Output the (x, y) coordinate of the center of the cell containing the given text.  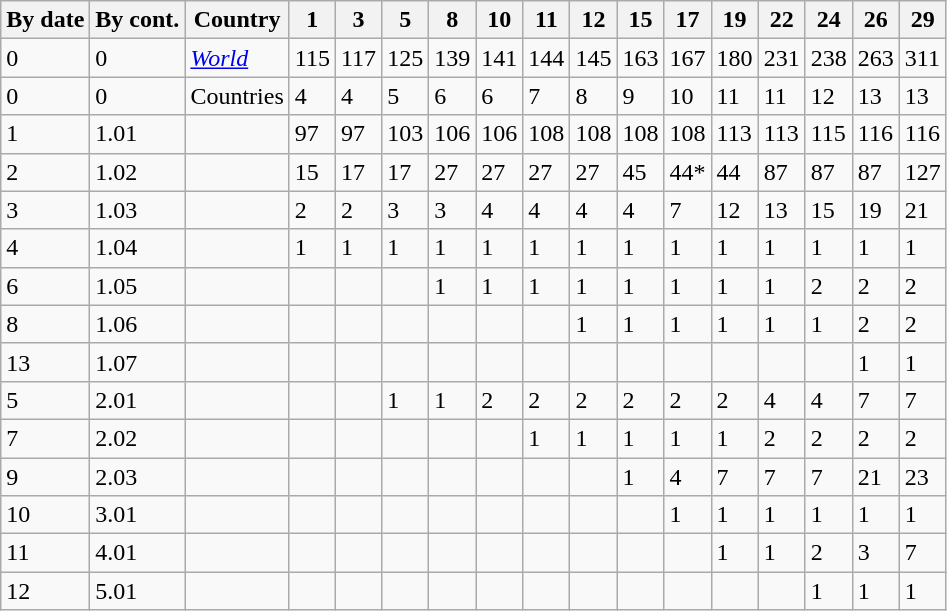
117 (358, 58)
2.01 (138, 400)
44 (734, 172)
3.01 (138, 515)
By cont. (138, 20)
127 (922, 172)
2.02 (138, 438)
125 (406, 58)
1.07 (138, 362)
163 (640, 58)
231 (782, 58)
1.01 (138, 134)
1.05 (138, 286)
44* (688, 172)
By date (46, 20)
5.01 (138, 591)
Countries (237, 96)
Country (237, 20)
23 (922, 477)
141 (500, 58)
45 (640, 172)
263 (876, 58)
World (237, 58)
139 (452, 58)
311 (922, 58)
1.03 (138, 210)
180 (734, 58)
1.06 (138, 324)
26 (876, 20)
2.03 (138, 477)
1.04 (138, 248)
29 (922, 20)
238 (828, 58)
103 (406, 134)
4.01 (138, 553)
167 (688, 58)
144 (546, 58)
1.02 (138, 172)
22 (782, 20)
24 (828, 20)
145 (594, 58)
